Find where the given text appears and provide that cell's center as (x, y) coordinate. 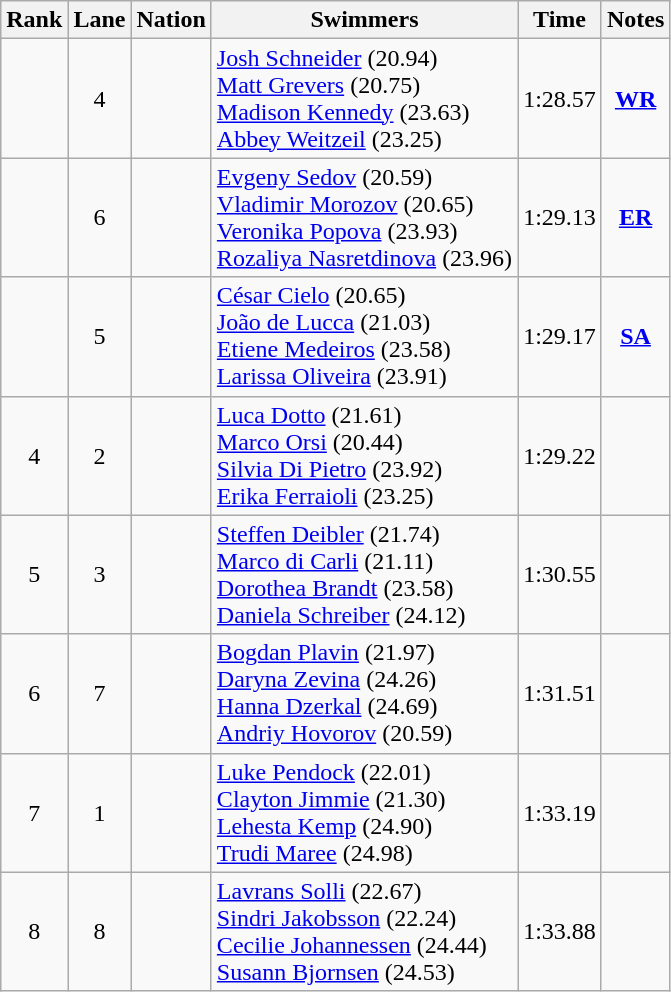
SA (635, 336)
1 (100, 812)
Swimmers (364, 20)
Luke Pendock (22.01)Clayton Jimmie (21.30)Lehesta Kemp (24.90)Trudi Maree (24.98) (364, 812)
Lavrans Solli (22.67)Sindri Jakobsson (22.24)Cecilie Johannessen (24.44)Susann Bjornsen (24.53) (364, 932)
César Cielo (20.65)João de Lucca (21.03)Etiene Medeiros (23.58)Larissa Oliveira (23.91) (364, 336)
Time (560, 20)
1:29.22 (560, 456)
WR (635, 98)
1:28.57 (560, 98)
Evgeny Sedov (20.59)Vladimir Morozov (20.65)Veronika Popova (23.93)Rozaliya Nasretdinova (23.96) (364, 218)
1:33.88 (560, 932)
Bogdan Plavin (21.97)Daryna Zevina (24.26)Hanna Dzerkal (24.69)Andriy Hovorov (20.59) (364, 694)
1:29.17 (560, 336)
3 (100, 574)
Notes (635, 20)
ER (635, 218)
1:31.51 (560, 694)
Luca Dotto (21.61)Marco Orsi (20.44)Silvia Di Pietro (23.92)Erika Ferraioli (23.25) (364, 456)
1:30.55 (560, 574)
Nation (171, 20)
Steffen Deibler (21.74)Marco di Carli (21.11)Dorothea Brandt (23.58)Daniela Schreiber (24.12) (364, 574)
Josh Schneider (20.94)Matt Grevers (20.75)Madison Kennedy (23.63)Abbey Weitzeil (23.25) (364, 98)
Lane (100, 20)
1:33.19 (560, 812)
Rank (34, 20)
1:29.13 (560, 218)
2 (100, 456)
